Provide the [x, y] coordinate of the cell's center where the given text is located.  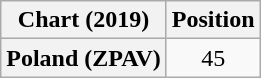
45 [213, 58]
Chart (2019) [84, 20]
Position [213, 20]
Poland (ZPAV) [84, 58]
